Extract the [x, y] coordinate from the center of the cell holding the provided text.  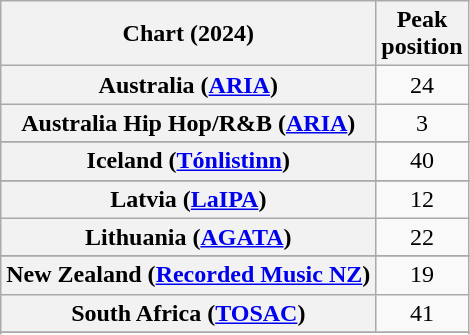
Chart (2024) [188, 34]
Iceland (Tónlistinn) [188, 161]
3 [422, 123]
24 [422, 85]
Peakposition [422, 34]
40 [422, 161]
41 [422, 313]
Latvia (LaIPA) [188, 199]
19 [422, 275]
South Africa (TOSAC) [188, 313]
New Zealand (Recorded Music NZ) [188, 275]
Lithuania (AGATA) [188, 237]
12 [422, 199]
Australia (ARIA) [188, 85]
Australia Hip Hop/R&B (ARIA) [188, 123]
22 [422, 237]
